Return [x, y] of the center of cell containing provided text 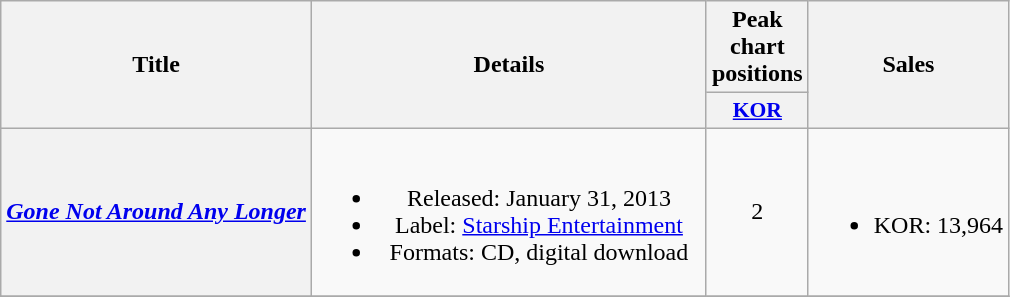
KOR [757, 111]
Sales [908, 65]
Peak chart positions [757, 47]
2 [757, 212]
KOR: 13,964 [908, 212]
Released: January 31, 2013Label: Starship EntertainmentFormats: CD, digital download [508, 212]
Title [156, 65]
Details [508, 65]
Gone Not Around Any Longer [156, 212]
